Return the [x, y] coordinate for the center point of the cell that contains the specified text.  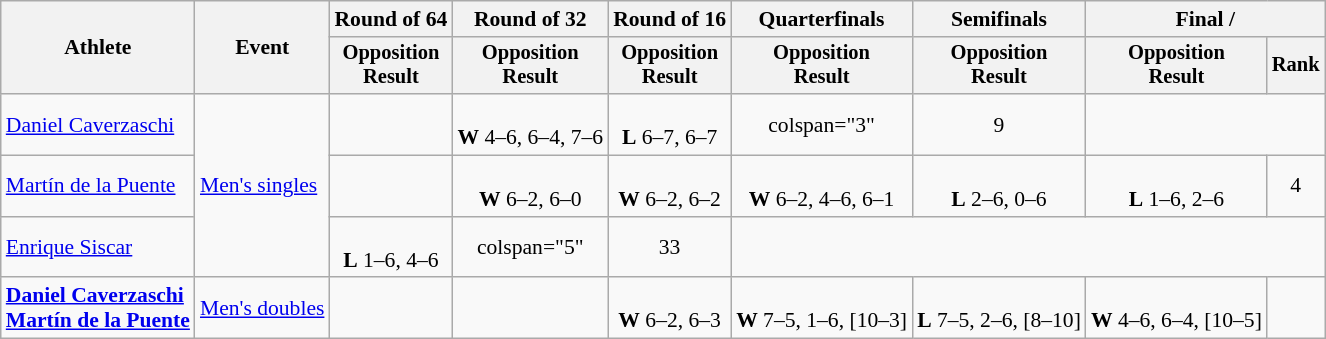
9 [999, 124]
Men's singles [262, 186]
33 [670, 248]
L 1–6, 2–6 [1176, 186]
W 6–2, 6–2 [670, 186]
Round of 16 [670, 19]
W 6–2, 6–3 [670, 308]
W 6–2, 6–0 [530, 186]
Athlete [98, 48]
Rank [1296, 66]
L 6–7, 6–7 [670, 124]
W 7–5, 1–6, [10–3] [822, 308]
Final / [1206, 19]
Semifinals [999, 19]
Men's doubles [262, 308]
Martín de la Puente [98, 186]
L 1–6, 4–6 [390, 248]
W 4–6, 6–4, 7–6 [530, 124]
L 2–6, 0–6 [999, 186]
Daniel CaverzaschiMartín de la Puente [98, 308]
Round of 32 [530, 19]
Quarterfinals [822, 19]
colspan="5" [530, 248]
4 [1296, 186]
colspan="3" [822, 124]
Enrique Siscar [98, 248]
L 7–5, 2–6, [8–10] [999, 308]
Daniel Caverzaschi [98, 124]
Round of 64 [390, 19]
W 6–2, 4–6, 6–1 [822, 186]
Event [262, 48]
W 4–6, 6–4, [10–5] [1176, 308]
